Identify which cell holds the provided text, then report its [X, Y] central coordinate. 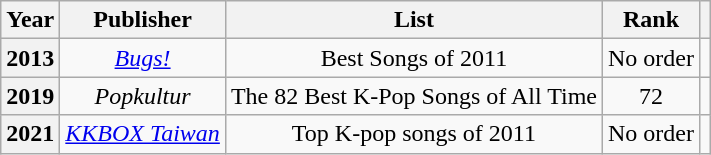
KKBOX Taiwan [143, 134]
Bugs! [143, 58]
Publisher [143, 20]
Top K-pop songs of 2011 [414, 134]
Popkultur [143, 96]
2013 [30, 58]
List [414, 20]
2021 [30, 134]
2019 [30, 96]
Best Songs of 2011 [414, 58]
The 82 Best K-Pop Songs of All Time [414, 96]
Rank [650, 20]
Year [30, 20]
72 [650, 96]
